Find where the given text appears and provide that cell's center as [X, Y] coordinate. 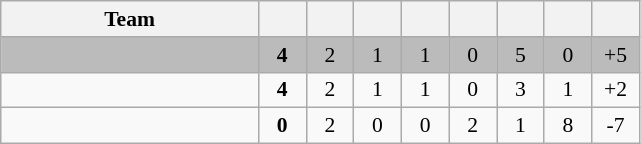
+2 [616, 90]
8 [568, 126]
5 [520, 55]
-7 [616, 126]
3 [520, 90]
Team [130, 19]
+5 [616, 55]
